Find where the given text appears and provide that cell's center as (x, y) coordinate. 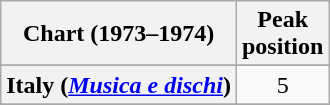
Chart (1973–1974) (119, 34)
Italy (Musica e dischi) (119, 85)
Peakposition (282, 34)
5 (282, 85)
